Locate the cell with the specified text and output its (X, Y) center coordinate. 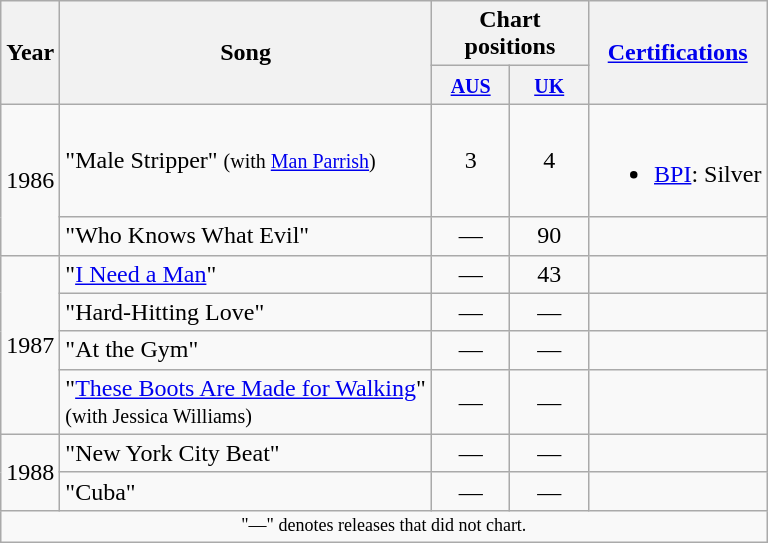
"At the Gym" (246, 350)
"Male Stripper" (with Man Parrish) (246, 160)
BPI: Silver (677, 160)
"New York City Beat" (246, 453)
Chart positions (510, 34)
"Hard-Hitting Love" (246, 312)
"These Boots Are Made for Walking" (with Jessica Williams) (246, 402)
1986 (30, 180)
Year (30, 52)
Song (246, 52)
1988 (30, 472)
"I Need a Man" (246, 274)
Certifications (677, 52)
"Cuba" (246, 491)
4 (550, 160)
90 (550, 236)
3 (470, 160)
1987 (30, 344)
43 (550, 274)
"—" denotes releases that did not chart. (384, 526)
AUS (470, 85)
"Who Knows What Evil" (246, 236)
UK (550, 85)
